Identify which cell holds the provided text, then report its [X, Y] central coordinate. 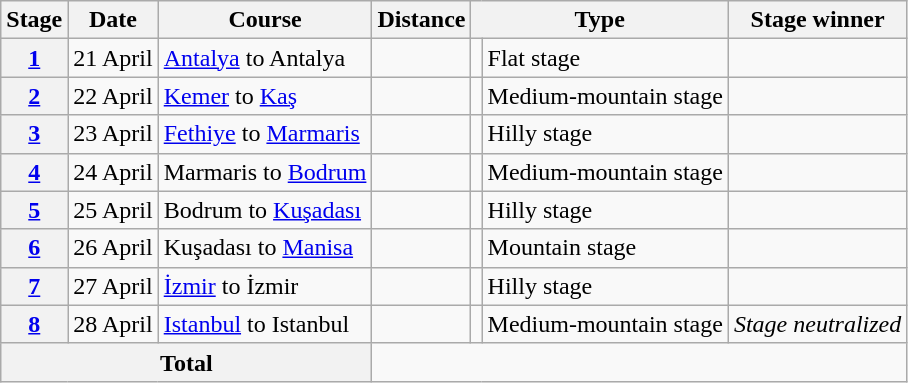
Stage winner [817, 20]
Fethiye to Marmaris [265, 134]
Total [186, 362]
4 [34, 172]
3 [34, 134]
Course [265, 20]
21 April [113, 58]
Bodrum to Kuşadası [265, 210]
6 [34, 248]
24 April [113, 172]
22 April [113, 96]
7 [34, 286]
Antalya to Antalya [265, 58]
İzmir to İzmir [265, 286]
1 [34, 58]
25 April [113, 210]
Kemer to Kaş [265, 96]
Flat stage [605, 58]
Date [113, 20]
8 [34, 324]
23 April [113, 134]
28 April [113, 324]
Stage neutralized [817, 324]
Stage [34, 20]
Marmaris to Bodrum [265, 172]
5 [34, 210]
Istanbul to Istanbul [265, 324]
Distance [422, 20]
27 April [113, 286]
26 April [113, 248]
Mountain stage [605, 248]
Type [600, 20]
Kuşadası to Manisa [265, 248]
2 [34, 96]
